Detect which cell encompasses the target text, then output its (x, y) center coordinate. 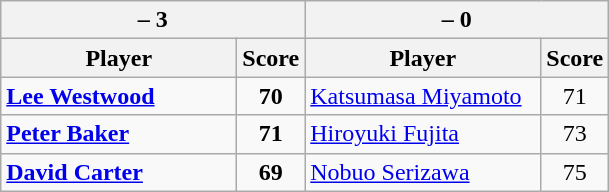
69 (271, 172)
Hiroyuki Fujita (423, 134)
75 (575, 172)
Lee Westwood (119, 96)
Katsumasa Miyamoto (423, 96)
Peter Baker (119, 134)
– 0 (457, 20)
Nobuo Serizawa (423, 172)
– 3 (153, 20)
73 (575, 134)
David Carter (119, 172)
70 (271, 96)
